Return [X, Y] of the center of cell containing provided text 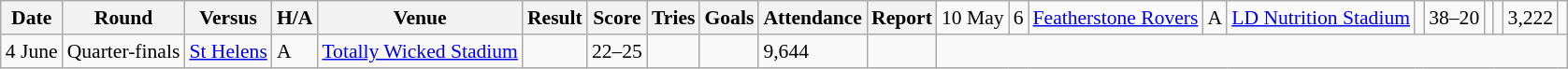
St Helens [228, 51]
Venue [420, 18]
Featherstone Rovers [1116, 18]
Tries [673, 18]
4 June [32, 51]
9,644 [813, 51]
Score [617, 18]
H/A [295, 18]
38–20 [1454, 18]
Totally Wicked Stadium [420, 51]
10 May [972, 18]
Result [555, 18]
3,222 [1532, 18]
Quarter-finals [123, 51]
Attendance [813, 18]
Date [32, 18]
6 [1019, 18]
22–25 [617, 51]
Report [901, 18]
LD Nutrition Stadium [1320, 18]
Round [123, 18]
Versus [228, 18]
Goals [729, 18]
